Scan for the cell matching the given text and deliver its (x, y) coordinate at center. 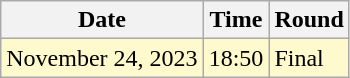
Date (102, 20)
Round (309, 20)
18:50 (236, 58)
November 24, 2023 (102, 58)
Final (309, 58)
Time (236, 20)
